Locate the cell with the specified text and output its (X, Y) center coordinate. 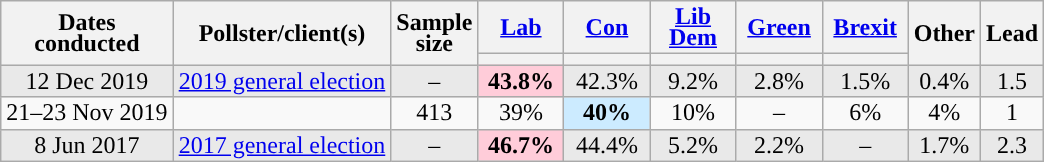
Green (779, 28)
43.8% (521, 81)
Con (607, 28)
8 Jun 2017 (87, 145)
46.7% (521, 145)
2017 general election (282, 145)
Other (944, 33)
6% (865, 113)
9.2% (693, 81)
Pollster/client(s) (282, 33)
2.8% (779, 81)
Datesconducted (87, 33)
39% (521, 113)
0.4% (944, 81)
2.3 (1012, 145)
5.2% (693, 145)
44.4% (607, 145)
Lab (521, 28)
Lead (1012, 33)
42.3% (607, 81)
1.5% (865, 81)
1.7% (944, 145)
4% (944, 113)
1.5 (1012, 81)
21–23 Nov 2019 (87, 113)
Brexit (865, 28)
413 (434, 113)
Lib Dem (693, 28)
12 Dec 2019 (87, 81)
2.2% (779, 145)
Samplesize (434, 33)
10% (693, 113)
2019 general election (282, 81)
1 (1012, 113)
40% (607, 113)
